Locate the cell with the specified text and output its [X, Y] center coordinate. 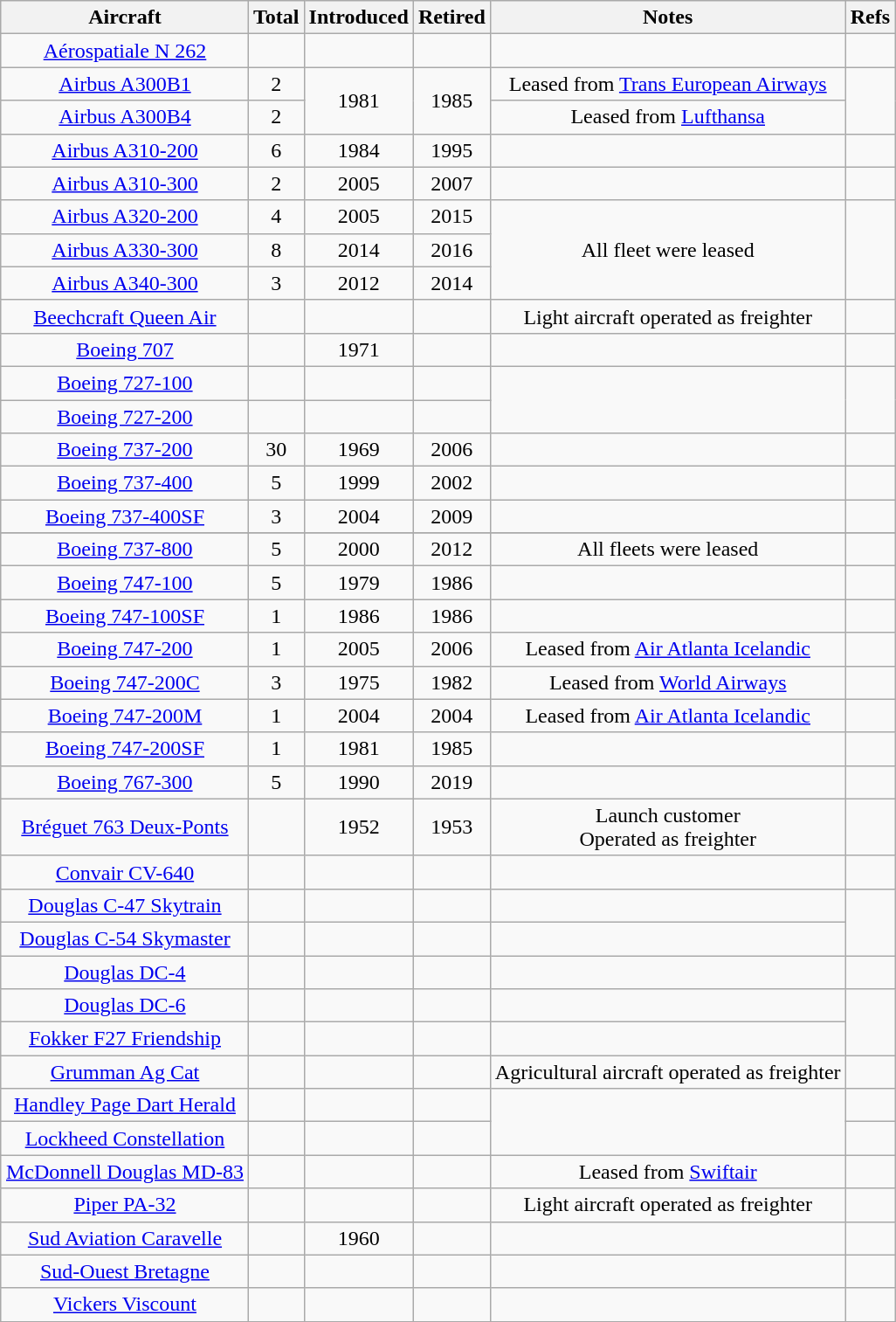
1953 [451, 827]
4 [276, 217]
Douglas C-47 Skytrain [124, 905]
Boeing 747-200SF [124, 749]
2002 [451, 483]
Leased from World Airways [667, 682]
Launch customerOperated as freighter [667, 827]
Introduced [358, 17]
2015 [451, 217]
Leased from Swiftair [667, 1172]
1982 [451, 682]
Boeing 747-100 [124, 583]
Total [276, 17]
Douglas DC-4 [124, 972]
Boeing 727-200 [124, 417]
1999 [358, 483]
2019 [451, 782]
Airbus A300B1 [124, 84]
Boeing 747-200C [124, 682]
Sud-Ouest Bretagne [124, 1271]
1979 [358, 583]
1975 [358, 682]
Boeing 737-400SF [124, 516]
Airbus A340-300 [124, 283]
Piper PA-32 [124, 1205]
Boeing 737-200 [124, 450]
Airbus A320-200 [124, 217]
Aérospatiale N 262 [124, 51]
Convair CV-640 [124, 872]
McDonnell Douglas MD-83 [124, 1172]
2016 [451, 250]
Retired [451, 17]
1969 [358, 450]
Leased from Lufthansa [667, 117]
6 [276, 150]
Boeing 747-200 [124, 649]
Boeing 727-100 [124, 383]
Bréguet 763 Deux-Ponts [124, 827]
Douglas DC-6 [124, 1006]
2000 [358, 550]
2009 [451, 516]
Boeing 747-200M [124, 716]
Boeing 707 [124, 350]
Airbus A310-200 [124, 150]
Aircraft [124, 17]
Beechcraft Queen Air [124, 316]
1971 [358, 350]
Boeing 737-800 [124, 550]
Airbus A330-300 [124, 250]
Leased from Trans European Airways [667, 84]
1995 [451, 150]
Fokker F27 Friendship [124, 1039]
Lockheed Constellation [124, 1139]
All fleet were leased [667, 250]
1990 [358, 782]
1960 [358, 1238]
30 [276, 450]
Grumman Ag Cat [124, 1072]
Boeing 767-300 [124, 782]
Airbus A300B4 [124, 117]
Notes [667, 17]
All fleets were leased [667, 550]
8 [276, 250]
1984 [358, 150]
Sud Aviation Caravelle [124, 1238]
Vickers Viscount [124, 1305]
Boeing 737-400 [124, 483]
Airbus A310-300 [124, 183]
Boeing 747-100SF [124, 616]
Handley Page Dart Herald [124, 1105]
Douglas C-54 Skymaster [124, 938]
1952 [358, 827]
Refs [870, 17]
2007 [451, 183]
Agricultural aircraft operated as freighter [667, 1072]
